Return (x, y) of the center of cell containing provided text 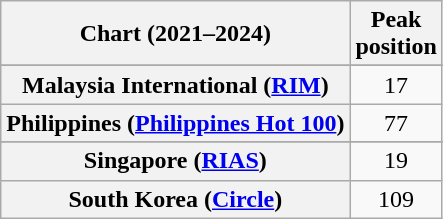
17 (396, 85)
Malaysia International (RIM) (176, 85)
Philippines (Philippines Hot 100) (176, 123)
Peakposition (396, 34)
77 (396, 123)
Chart (2021–2024) (176, 34)
19 (396, 161)
109 (396, 199)
Singapore (RIAS) (176, 161)
South Korea (Circle) (176, 199)
